Determine the [x, y] coordinate at the center of the cell enclosing the given text.  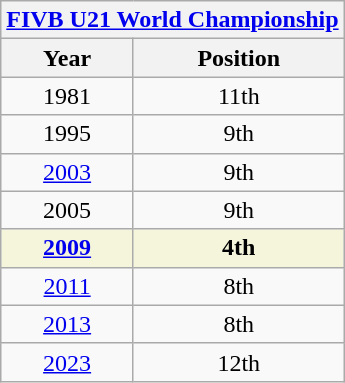
11th [238, 96]
2003 [68, 172]
2023 [68, 362]
2011 [68, 286]
Year [68, 58]
Position [238, 58]
2013 [68, 324]
FIVB U21 World Championship [172, 20]
2005 [68, 210]
2009 [68, 248]
12th [238, 362]
1981 [68, 96]
1995 [68, 134]
4th [238, 248]
